Return the (X, Y) coordinate for the center point of the cell that contains the specified text.  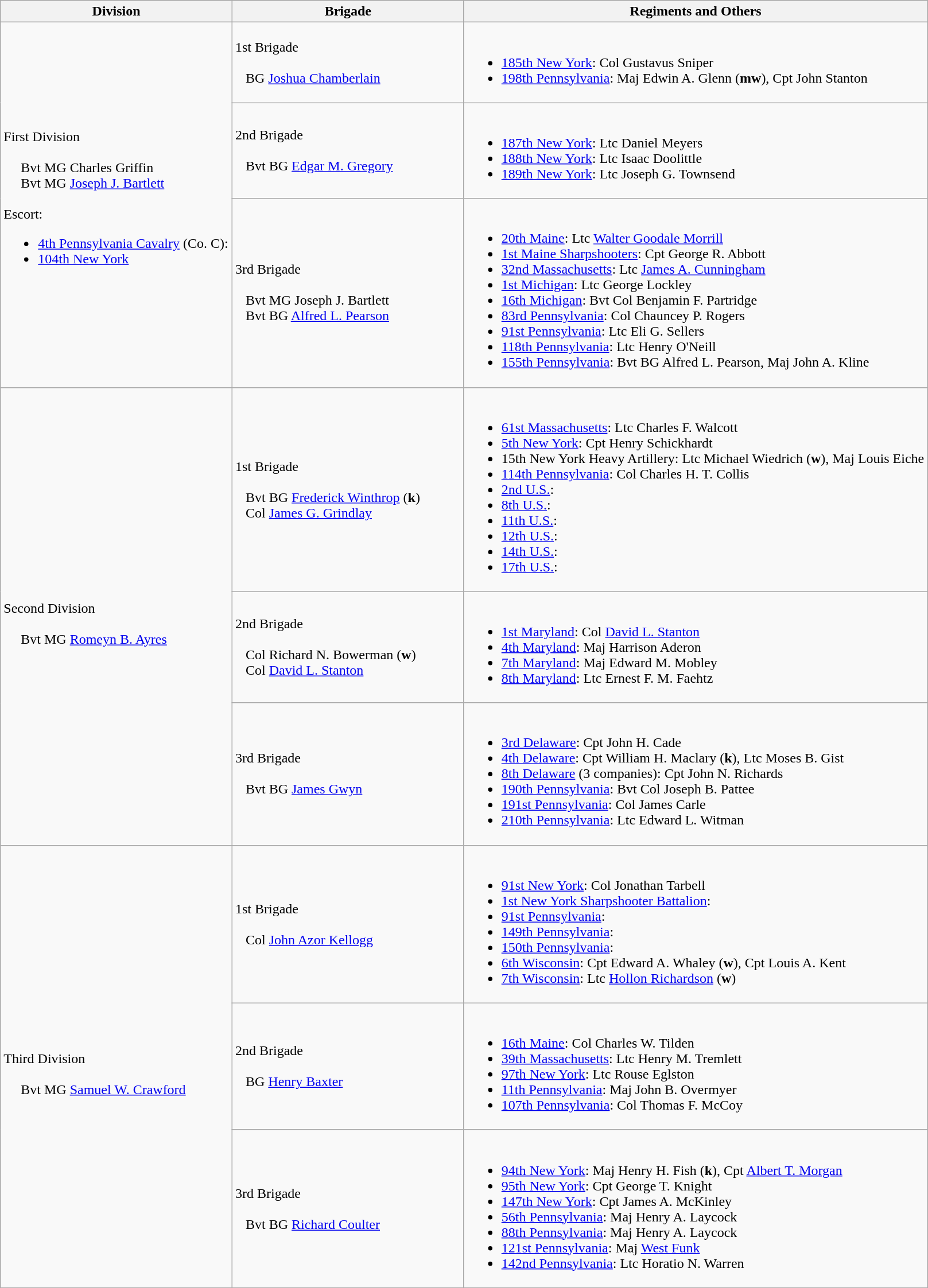
185th New York: Col Gustavus Sniper198th Pennsylvania: Maj Edwin A. Glenn (mw), Cpt John Stanton (696, 63)
2nd Brigade Bvt BG Edgar M. Gregory (348, 150)
Second Division Bvt MG Romeyn B. Ayres (117, 616)
1st Brigade Col John Azor Kellogg (348, 924)
1st Brigade BG Joshua Chamberlain (348, 63)
1st Brigade Bvt BG Frederick Winthrop (k) Col James G. Grindlay (348, 489)
3rd Brigade Bvt BG James Gwyn (348, 774)
Third Division Bvt MG Samuel W. Crawford (117, 1066)
Brigade (348, 11)
187th New York: Ltc Daniel Meyers188th New York: Ltc Isaac Doolittle189th New York: Ltc Joseph G. Townsend (696, 150)
Regiments and Others (696, 11)
2nd Brigade Col Richard N. Bowerman (w) Col David L. Stanton (348, 647)
3rd Brigade Bvt MG Joseph J. Bartlett Bvt BG Alfred L. Pearson (348, 293)
Division (117, 11)
3rd Brigade Bvt BG Richard Coulter (348, 1208)
First Division Bvt MG Charles Griffin Bvt MG Joseph J. Bartlett Escort:4th Pennsylvania Cavalry (Co. C):104th New York (117, 205)
1st Maryland: Col David L. Stanton4th Maryland: Maj Harrison Aderon7th Maryland: Maj Edward M. Mobley8th Maryland: Ltc Ernest F. M. Faehtz (696, 647)
2nd Brigade BG Henry Baxter (348, 1066)
